Detect which cell encompasses the target text, then output its [X, Y] center coordinate. 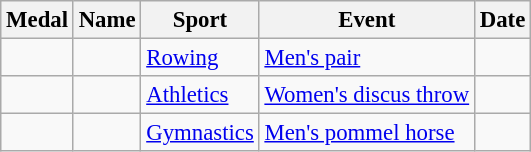
Sport [200, 20]
Event [366, 20]
Men's pommel horse [366, 133]
Date [502, 20]
Rowing [200, 58]
Women's discus throw [366, 95]
Men's pair [366, 58]
Gymnastics [200, 133]
Medal [38, 20]
Name [107, 20]
Athletics [200, 95]
